Output the (X, Y) coordinate of the center of the cell containing the given text.  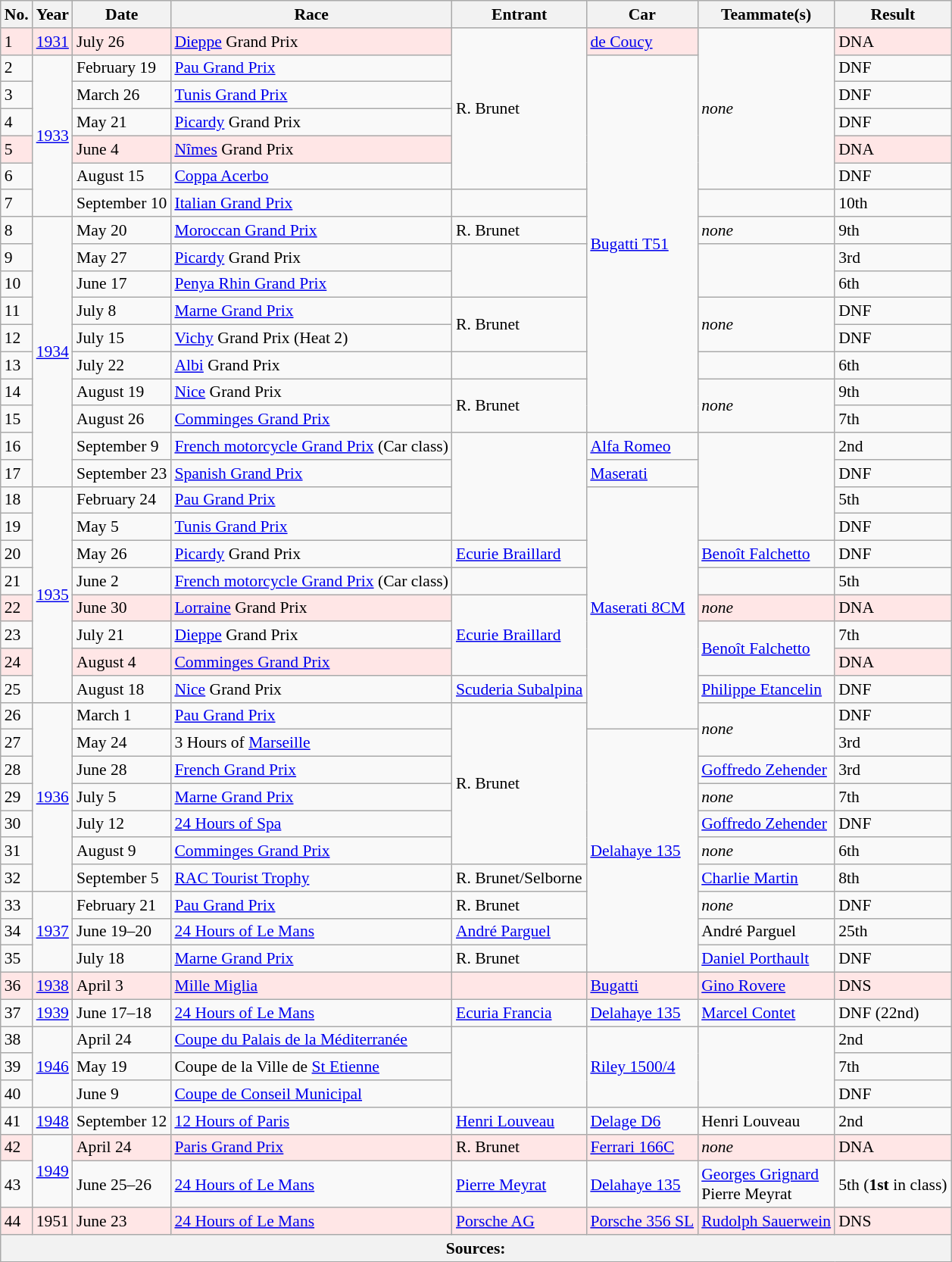
28 (17, 770)
July 21 (121, 636)
August 9 (121, 851)
May 24 (121, 743)
June 17–18 (121, 1013)
Coupe de la Ville de St Etienne (311, 1067)
23 (17, 636)
1934 (53, 351)
June 2 (121, 581)
July 12 (121, 824)
25th (892, 932)
Charlie Martin (766, 878)
September 5 (121, 878)
June 23 (121, 1221)
Year (53, 14)
Date (121, 14)
11 (17, 311)
42 (17, 1148)
2 (17, 68)
4 (17, 123)
Philippe Etancelin (766, 689)
20 (17, 554)
8th (892, 878)
July 18 (121, 959)
31 (17, 851)
Albi Grand Prix (311, 365)
July 5 (121, 797)
French Grand Prix (311, 770)
May 21 (121, 123)
21 (17, 581)
44 (17, 1221)
32 (17, 878)
May 27 (121, 258)
DNF (22nd) (892, 1013)
Ecuria Francia (520, 1013)
June 28 (121, 770)
Car (642, 14)
June 17 (121, 284)
August 4 (121, 662)
May 19 (121, 1067)
Moroccan Grand Prix (311, 230)
June 19–20 (121, 932)
March 26 (121, 95)
43 (17, 1185)
1939 (53, 1013)
No. (17, 14)
RAC Tourist Trophy (311, 878)
39 (17, 1067)
Vichy Grand Prix (Heat 2) (311, 339)
1936 (53, 797)
Coppa Acerbo (311, 176)
19 (17, 527)
Georges GrignardPierre Meyrat (766, 1185)
16 (17, 446)
1933 (53, 136)
30 (17, 824)
35 (17, 959)
Alfa Romeo (642, 446)
July 8 (121, 311)
Marcel Contet (766, 1013)
13 (17, 365)
Gino Rovere (766, 986)
25 (17, 689)
12 (17, 339)
14 (17, 392)
3 (17, 95)
September 9 (121, 446)
Nîmes Grand Prix (311, 149)
17 (17, 473)
40 (17, 1094)
August 19 (121, 392)
Rudolph Sauerwein (766, 1221)
Sources: (476, 1248)
Mille Miglia (311, 986)
Maserati 8CM (642, 608)
Paris Grand Prix (311, 1148)
34 (17, 932)
Spanish Grand Prix (311, 473)
24 (17, 662)
February 24 (121, 500)
Coupe du Palais de la Méditerranée (311, 1040)
Porsche 356 SL (642, 1221)
29 (17, 797)
June 9 (121, 1094)
Scuderia Subalpina (520, 689)
Entrant (520, 14)
de Coucy (642, 42)
24 Hours of Spa (311, 824)
7 (17, 204)
July 22 (121, 365)
Riley 1500/4 (642, 1067)
Bugatti T51 (642, 244)
August 15 (121, 176)
37 (17, 1013)
1949 (53, 1171)
5th (1st in class) (892, 1185)
Delage D6 (642, 1121)
Coupe de Conseil Municipal (311, 1094)
1951 (53, 1221)
1937 (53, 932)
8 (17, 230)
July 15 (121, 339)
September 23 (121, 473)
10th (892, 204)
38 (17, 1040)
5 (17, 149)
May 20 (121, 230)
April 3 (121, 986)
6 (17, 176)
1935 (53, 594)
September 12 (121, 1121)
3 Hours of Marseille (311, 743)
26 (17, 716)
9 (17, 258)
33 (17, 905)
Ferrari 166C (642, 1148)
June 25–26 (121, 1185)
July 26 (121, 42)
May 26 (121, 554)
September 10 (121, 204)
27 (17, 743)
Bugatti (642, 986)
1948 (53, 1121)
1931 (53, 42)
Pierre Meyrat (520, 1185)
June 4 (121, 149)
15 (17, 420)
Daniel Porthault (766, 959)
August 18 (121, 689)
Porsche AG (520, 1221)
February 21 (121, 905)
March 1 (121, 716)
22 (17, 608)
August 26 (121, 420)
Italian Grand Prix (311, 204)
June 30 (121, 608)
12 Hours of Paris (311, 1121)
10 (17, 284)
Maserati (642, 473)
1946 (53, 1067)
February 19 (121, 68)
1938 (53, 986)
18 (17, 500)
41 (17, 1121)
R. Brunet/Selborne (520, 878)
Penya Rhin Grand Prix (311, 284)
Race (311, 14)
Teammate(s) (766, 14)
36 (17, 986)
Lorraine Grand Prix (311, 608)
1 (17, 42)
May 5 (121, 527)
Result (892, 14)
